Determine the [X, Y] coordinate at the center of the cell enclosing the given text.  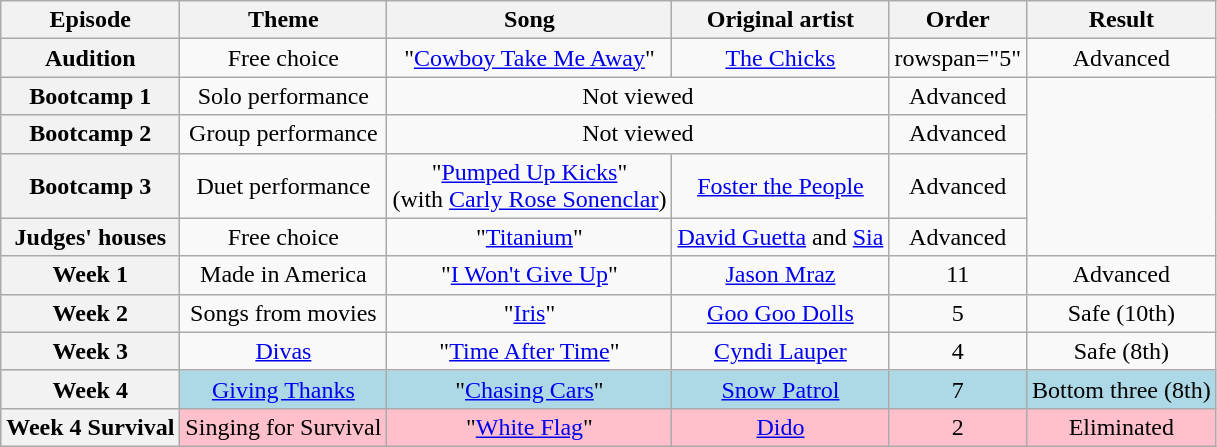
11 [958, 275]
"Time After Time" [530, 351]
Bootcamp 3 [90, 186]
Bootcamp 1 [90, 96]
Judges' houses [90, 237]
Audition [90, 58]
Eliminated [1121, 427]
Group performance [284, 134]
2 [958, 427]
Songs from movies [284, 313]
"I Won't Give Up" [530, 275]
Week 3 [90, 351]
Solo performance [284, 96]
Week 4 [90, 389]
5 [958, 313]
Episode [90, 20]
Foster the People [780, 186]
Divas [284, 351]
Duet performance [284, 186]
Goo Goo Dolls [780, 313]
"Chasing Cars" [530, 389]
Jason Mraz [780, 275]
"White Flag" [530, 427]
Giving Thanks [284, 389]
Safe (10th) [1121, 313]
rowspan="5" [958, 58]
Week 2 [90, 313]
"Iris" [530, 313]
Original artist [780, 20]
Theme [284, 20]
David Guetta and Sia [780, 237]
"Cowboy Take Me Away" [530, 58]
Made in America [284, 275]
Snow Patrol [780, 389]
Order [958, 20]
Safe (8th) [1121, 351]
Week 4 Survival [90, 427]
Week 1 [90, 275]
Bootcamp 2 [90, 134]
"Pumped Up Kicks"(with Carly Rose Sonenclar) [530, 186]
"Titanium" [530, 237]
Result [1121, 20]
7 [958, 389]
4 [958, 351]
Song [530, 20]
Dido [780, 427]
Singing for Survival [284, 427]
The Chicks [780, 58]
Bottom three (8th) [1121, 389]
Cyndi Lauper [780, 351]
